Identify which cell holds the provided text, then report its [x, y] central coordinate. 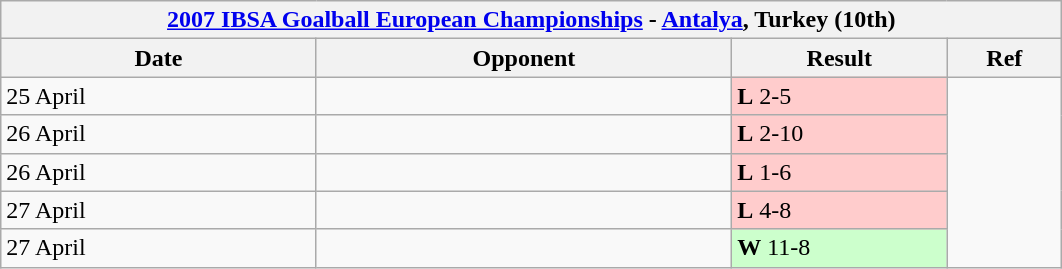
2007 IBSA Goalball European Championships - Antalya, Turkey (10th) [532, 20]
L 2-10 [840, 134]
L 1-6 [840, 172]
L 4-8 [840, 210]
Opponent [524, 58]
Result [840, 58]
L 2-5 [840, 96]
Date [158, 58]
Ref [1004, 58]
25 April [158, 96]
W 11-8 [840, 248]
